Find where the given text appears and provide that cell's center as [X, Y] coordinate. 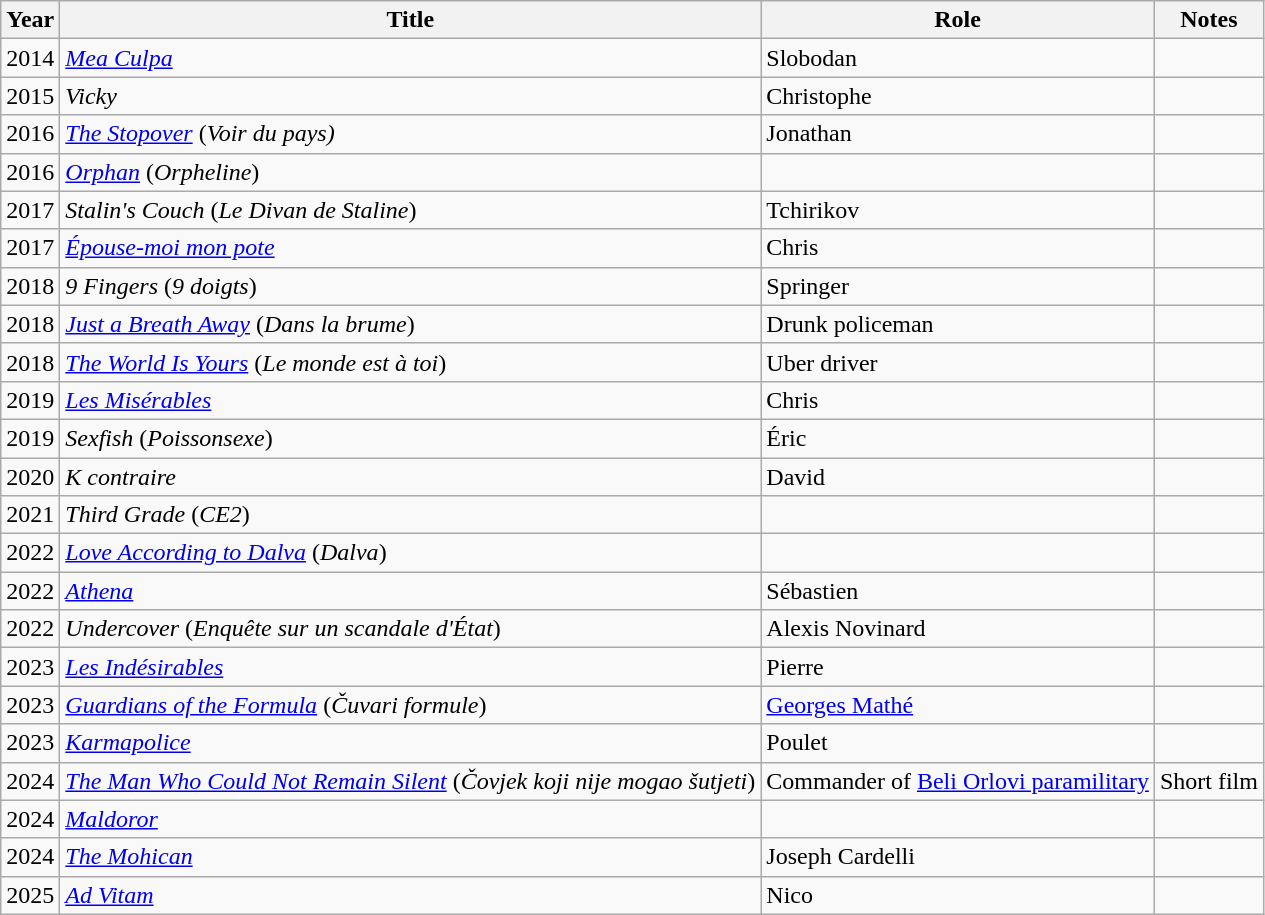
Slobodan [958, 58]
The World Is Yours (Le monde est à toi) [410, 362]
2025 [30, 895]
David [958, 477]
The Mohican [410, 857]
9 Fingers (9 doigts) [410, 286]
Athena [410, 591]
Alexis Novinard [958, 629]
Poulet [958, 743]
2014 [30, 58]
Springer [958, 286]
Épouse-moi mon pote [410, 248]
Tchirikov [958, 210]
Title [410, 20]
The Man Who Could Not Remain Silent (Čovjek koji nije mogao šutjeti) [410, 781]
2021 [30, 515]
Stalin's Couch (Le Divan de Staline) [410, 210]
Mea Culpa [410, 58]
Sexfish (Poissonsexe) [410, 438]
Ad Vitam [410, 895]
Jonathan [958, 134]
Short film [1208, 781]
2015 [30, 96]
Undercover (Enquête sur un scandale d'État) [410, 629]
Christophe [958, 96]
Éric [958, 438]
Pierre [958, 667]
The Stopover (Voir du pays) [410, 134]
Year [30, 20]
Guardians of the Formula (Čuvari formule) [410, 705]
Commander of Beli Orlovi paramilitary [958, 781]
Les Indésirables [410, 667]
Uber driver [958, 362]
Role [958, 20]
Drunk policeman [958, 324]
Third Grade (CE2) [410, 515]
Love According to Dalva (Dalva) [410, 553]
Joseph Cardelli [958, 857]
Les Misérables [410, 400]
Just a Breath Away (Dans la brume) [410, 324]
2020 [30, 477]
Nico [958, 895]
Orphan (Orpheline) [410, 172]
Georges Mathé [958, 705]
K contraire [410, 477]
Sébastien [958, 591]
Vicky [410, 96]
Notes [1208, 20]
Karmapolice [410, 743]
Maldoror [410, 819]
